Extract the (x, y) coordinate from the center of the cell holding the provided text.  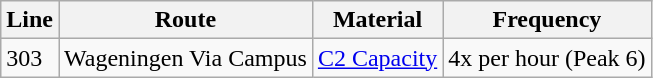
Line (30, 20)
Route (185, 20)
Frequency (547, 20)
4x per hour (Peak 6) (547, 58)
Wageningen Via Campus (185, 58)
303 (30, 58)
Material (377, 20)
C2 Capacity (377, 58)
